Search for the cell housing the specified text and yield its (X, Y) center coordinate. 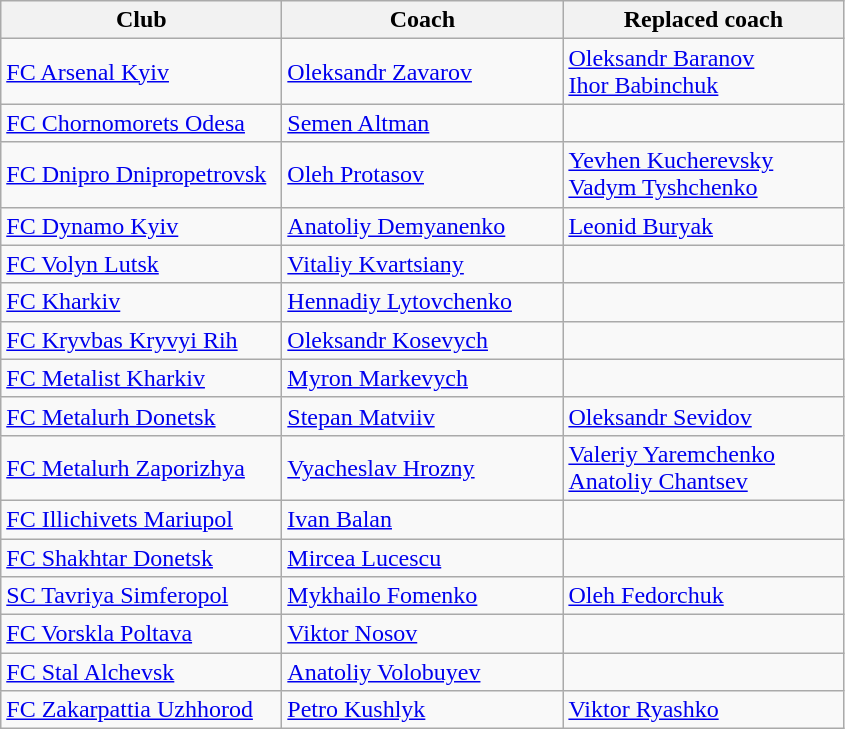
Valeriy Yaremchenko Anatoliy Chantsev (704, 468)
FC Metalurh Zaporizhya (142, 468)
Hennadiy Lytovchenko (422, 302)
FC Dynamo Kyiv (142, 226)
Anatoliy Volobuyev (422, 672)
FC Volyn Lutsk (142, 264)
Yevhen Kucherevsky Vadym Tyshchenko (704, 174)
FC Metalist Kharkiv (142, 378)
Petro Kushlyk (422, 710)
FC Zakarpattia Uzhhorod (142, 710)
FC Illichivets Mariupol (142, 519)
Viktor Ryashko (704, 710)
Vyacheslav Hrozny (422, 468)
Replaced coach (704, 20)
Mircea Lucescu (422, 557)
FC Dnipro Dnipropetrovsk (142, 174)
Oleksandr Sevidov (704, 416)
FC Kryvbas Kryvyi Rih (142, 340)
FC Stal Alchevsk (142, 672)
Oleksandr Baranov Ihor Babinchuk (704, 72)
Myron Markevych (422, 378)
FC Metalurh Donetsk (142, 416)
FC Chornomorets Odesa (142, 123)
Stepan Matviiv (422, 416)
Oleksandr Kosevych (422, 340)
Club (142, 20)
FC Kharkiv (142, 302)
SC Tavriya Simferopol (142, 596)
FC Vorskla Poltava (142, 634)
Mykhailo Fomenko (422, 596)
FC Arsenal Kyiv (142, 72)
Semen Altman (422, 123)
Anatoliy Demyanenko (422, 226)
Coach (422, 20)
Oleh Protasov (422, 174)
Leonid Buryak (704, 226)
Vitaliy Kvartsiany (422, 264)
Ivan Balan (422, 519)
Viktor Nosov (422, 634)
FC Shakhtar Donetsk (142, 557)
Oleh Fedorchuk (704, 596)
Oleksandr Zavarov (422, 72)
